Identify which cell holds the provided text, then report its (X, Y) central coordinate. 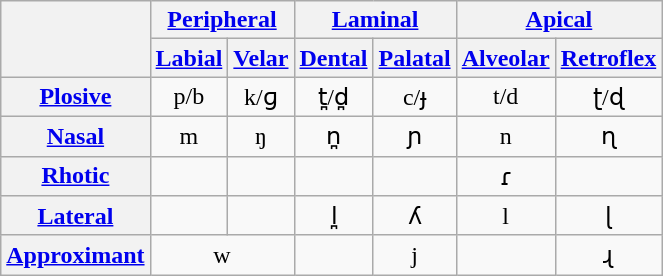
Alveolar (506, 58)
t/d (506, 97)
Velar (261, 58)
j (414, 255)
Nasal (76, 136)
Palatal (414, 58)
ʈ/ɖ (608, 97)
Retroflex (608, 58)
Plosive (76, 97)
Rhotic (76, 176)
ɭ (608, 216)
Lateral (76, 216)
n̪ (334, 136)
l (506, 216)
k/ɡ (261, 97)
t̪/d̪ (334, 97)
m (189, 136)
Approximant (76, 255)
w (222, 255)
ɲ (414, 136)
Laminal (375, 20)
n (506, 136)
ŋ (261, 136)
ʎ (414, 216)
ɾ (506, 176)
ɻ (608, 255)
Peripheral (222, 20)
Apical (559, 20)
c/ɟ (414, 97)
p/b (189, 97)
ɳ (608, 136)
Dental (334, 58)
l̪ (334, 216)
Labial (189, 58)
